Search for the cell housing the specified text and yield its (X, Y) center coordinate. 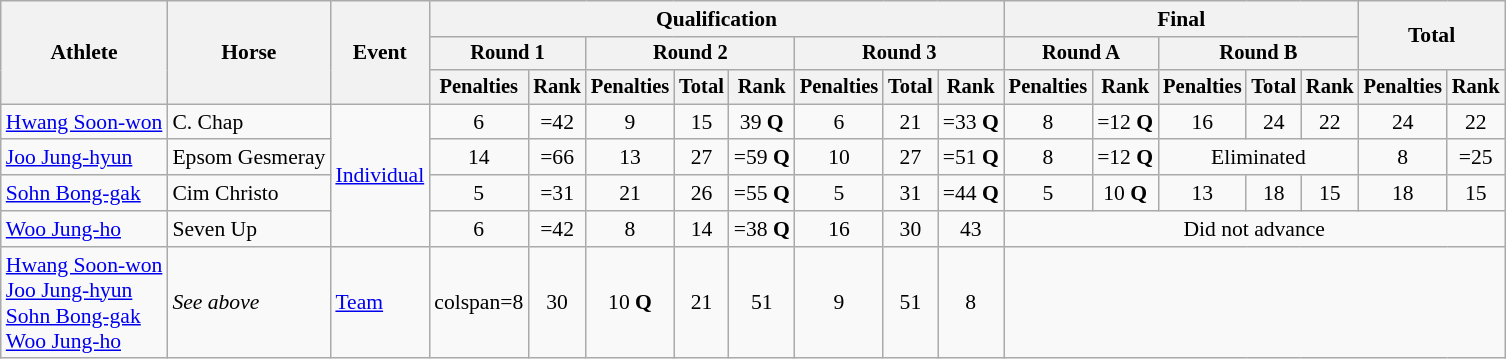
=66 (557, 158)
See above (248, 303)
31 (910, 193)
Joo Jung-hyun (84, 158)
Final (1182, 19)
Round B (1258, 54)
Athlete (84, 52)
=59 Q (762, 158)
Horse (248, 52)
=55 Q (762, 193)
Round 3 (900, 54)
39 Q (762, 122)
Eliminated (1258, 158)
Event (380, 52)
Epsom Gesmeray (248, 158)
Sohn Bong-gak (84, 193)
Round A (1081, 54)
=44 Q (971, 193)
Woo Jung-ho (84, 229)
Hwang Soon-won (84, 122)
Round 1 (508, 54)
Round 2 (690, 54)
10 (839, 158)
=38 Q (762, 229)
Did not advance (1254, 229)
26 (702, 193)
=33 Q (971, 122)
C. Chap (248, 122)
=51 Q (971, 158)
colspan=8 (478, 303)
=25 (1476, 158)
=31 (557, 193)
Individual (380, 175)
Cim Christo (248, 193)
Qualification (716, 19)
Seven Up (248, 229)
43 (971, 229)
Hwang Soon-wonJoo Jung-hyunSohn Bong-gakWoo Jung-ho (84, 303)
Team (380, 303)
